Provide the (x, y) coordinate of the cell's center where the given text is located.  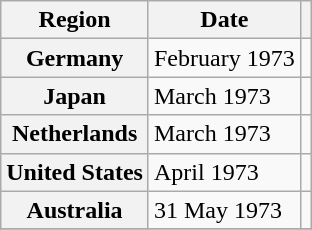
Japan (75, 96)
31 May 1973 (224, 210)
Germany (75, 58)
February 1973 (224, 58)
April 1973 (224, 172)
Australia (75, 210)
United States (75, 172)
Region (75, 20)
Date (224, 20)
Netherlands (75, 134)
